Determine the (x, y) coordinate at the center of the cell enclosing the given text.  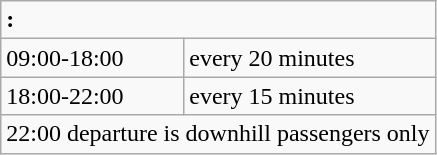
09:00-18:00 (92, 58)
: (218, 20)
22:00 departure is downhill passengers only (218, 134)
every 20 minutes (310, 58)
every 15 minutes (310, 96)
18:00-22:00 (92, 96)
